Provide the (x, y) coordinate of the cell's center where the given text is located.  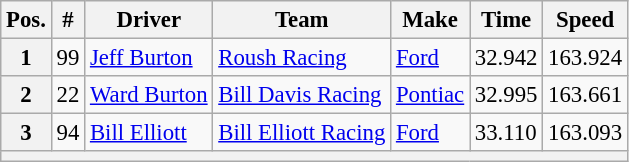
163.924 (586, 58)
Time (506, 20)
22 (68, 95)
# (68, 20)
32.995 (506, 95)
Bill Davis Racing (302, 95)
Speed (586, 20)
163.093 (586, 133)
2 (26, 95)
Pos. (26, 20)
3 (26, 133)
99 (68, 58)
163.661 (586, 95)
Team (302, 20)
Driver (149, 20)
Bill Elliott (149, 133)
Ward Burton (149, 95)
Roush Racing (302, 58)
94 (68, 133)
1 (26, 58)
32.942 (506, 58)
Pontiac (430, 95)
Make (430, 20)
Jeff Burton (149, 58)
Bill Elliott Racing (302, 133)
33.110 (506, 133)
